Search for the cell housing the specified text and yield its [x, y] center coordinate. 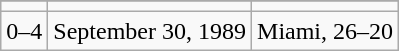
Miami, 26–20 [326, 31]
0–4 [24, 31]
September 30, 1989 [150, 31]
